Search for the cell housing the specified text and yield its (x, y) center coordinate. 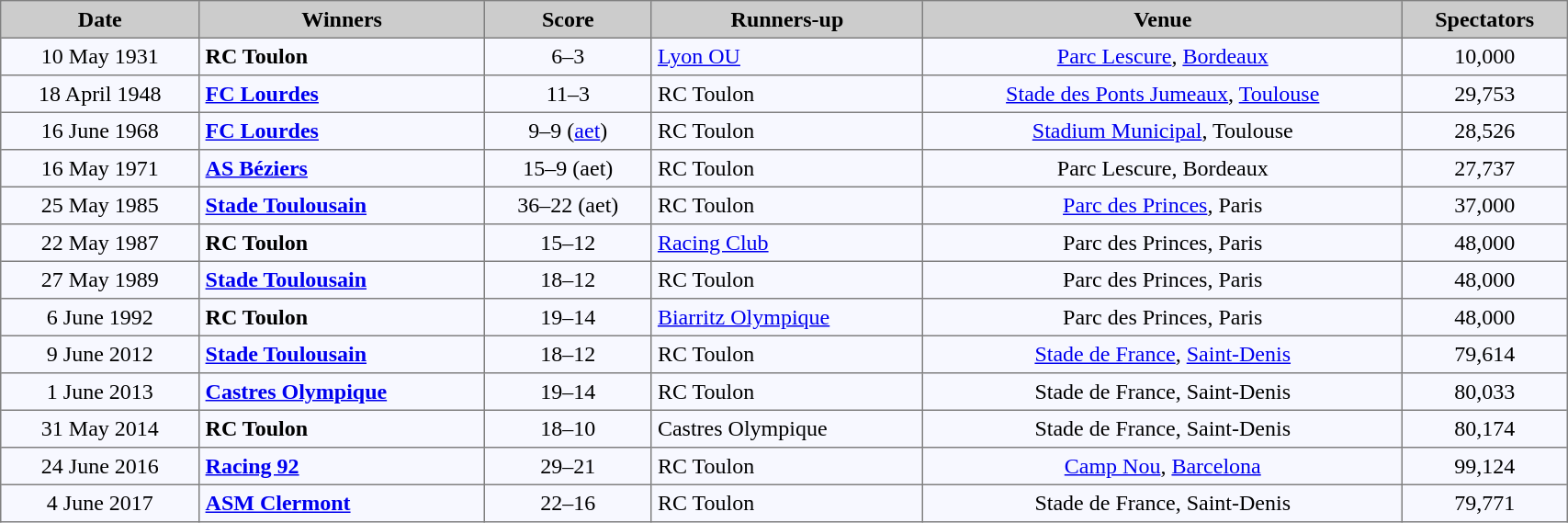
1 June 2013 (100, 392)
27,737 (1484, 168)
Camp Nou, Barcelona (1163, 466)
15–12 (568, 243)
22–16 (568, 503)
Racing Club (787, 243)
37,000 (1484, 205)
AS Béziers (342, 168)
6 June 1992 (100, 317)
Spectators (1484, 19)
18 April 1948 (100, 94)
28,526 (1484, 131)
29–21 (568, 466)
10,000 (1484, 56)
99,124 (1484, 466)
Score (568, 19)
11–3 (568, 94)
Venue (1163, 19)
79,771 (1484, 503)
29,753 (1484, 94)
Lyon OU (787, 56)
Runners-up (787, 19)
79,614 (1484, 354)
16 May 1971 (100, 168)
31 May 2014 (100, 428)
18–10 (568, 428)
36–22 (aet) (568, 205)
Winners (342, 19)
ASM Clermont (342, 503)
Date (100, 19)
4 June 2017 (100, 503)
25 May 1985 (100, 205)
27 May 1989 (100, 279)
Stadium Municipal, Toulouse (1163, 131)
Racing 92 (342, 466)
9 June 2012 (100, 354)
22 May 1987 (100, 243)
15–9 (aet) (568, 168)
80,174 (1484, 428)
80,033 (1484, 392)
6–3 (568, 56)
Biarritz Olympique (787, 317)
16 June 1968 (100, 131)
Stade des Ponts Jumeaux, Toulouse (1163, 94)
9–9 (aet) (568, 131)
24 June 2016 (100, 466)
10 May 1931 (100, 56)
